Detect which cell encompasses the target text, then output its (x, y) center coordinate. 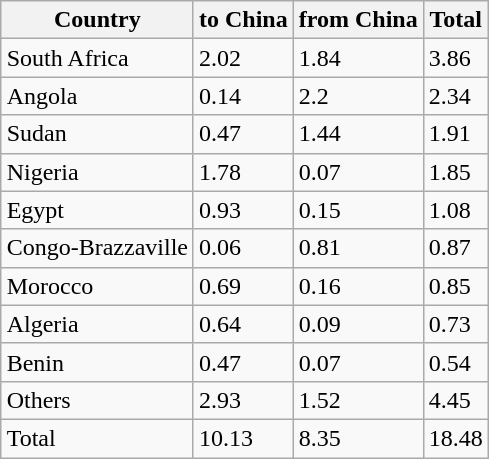
2.34 (456, 96)
1.78 (243, 172)
4.45 (456, 400)
1.84 (358, 58)
Country (97, 20)
0.09 (358, 324)
Egypt (97, 210)
10.13 (243, 438)
Nigeria (97, 172)
0.54 (456, 362)
0.64 (243, 324)
Benin (97, 362)
1.85 (456, 172)
3.86 (456, 58)
0.81 (358, 248)
0.16 (358, 286)
2.93 (243, 400)
2.2 (358, 96)
Morocco (97, 286)
1.91 (456, 134)
1.52 (358, 400)
to China (243, 20)
0.85 (456, 286)
1.08 (456, 210)
0.69 (243, 286)
1.44 (358, 134)
2.02 (243, 58)
Congo-Brazzaville (97, 248)
0.73 (456, 324)
Others (97, 400)
Sudan (97, 134)
0.15 (358, 210)
0.06 (243, 248)
Algeria (97, 324)
8.35 (358, 438)
South Africa (97, 58)
0.87 (456, 248)
0.14 (243, 96)
Angola (97, 96)
from China (358, 20)
18.48 (456, 438)
0.93 (243, 210)
